Locate the cell with the specified text and output its (X, Y) center coordinate. 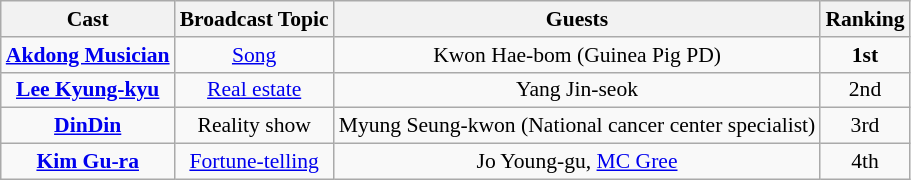
1st (864, 55)
Jo Young-gu, MC Gree (578, 162)
Kim Gu-ra (88, 162)
Reality show (254, 126)
Real estate (254, 90)
Yang Jin-seok (578, 90)
Lee Kyung-kyu (88, 90)
2nd (864, 90)
4th (864, 162)
Ranking (864, 19)
Myung Seung-kwon (National cancer center specialist) (578, 126)
Guests (578, 19)
3rd (864, 126)
Song (254, 55)
Broadcast Topic (254, 19)
Akdong Musician (88, 55)
Kwon Hae-bom (Guinea Pig PD) (578, 55)
Fortune-telling (254, 162)
DinDin (88, 126)
Cast (88, 19)
